Detect which cell encompasses the target text, then output its (X, Y) center coordinate. 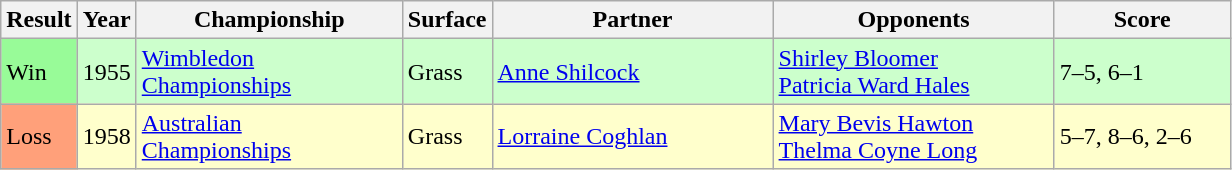
1955 (106, 72)
7–5, 6–1 (1142, 72)
1958 (106, 136)
Win (39, 72)
Loss (39, 136)
Year (106, 20)
Score (1142, 20)
Lorraine Coghlan (632, 136)
Result (39, 20)
Opponents (914, 20)
Championship (269, 20)
Anne Shilcock (632, 72)
5–7, 8–6, 2–6 (1142, 136)
Surface (447, 20)
Australian Championships (269, 136)
Mary Bevis Hawton Thelma Coyne Long (914, 136)
Shirley Bloomer Patricia Ward Hales (914, 72)
Partner (632, 20)
Wimbledon Championships (269, 72)
